Capture the cell that displays the provided text and extract its [X, Y] central coordinate. 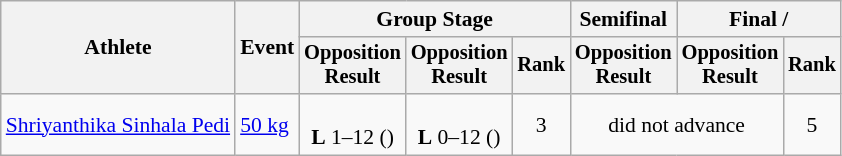
3 [541, 124]
L 0–12 () [460, 124]
Shriyanthika Sinhala Pedi [118, 124]
50 kg [267, 124]
Final / [759, 19]
Athlete [118, 48]
L 1–12 () [352, 124]
Event [267, 48]
did not advance [676, 124]
5 [812, 124]
Group Stage [434, 19]
Semifinal [624, 19]
